Search for the cell housing the specified text and yield its [X, Y] center coordinate. 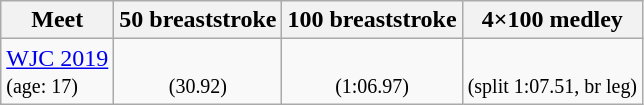
4×100 medley [552, 20]
Meet [58, 20]
50 breaststroke [198, 20]
(1:06.97) [372, 72]
(30.92) [198, 72]
(split 1:07.51, br leg) [552, 72]
100 breaststroke [372, 20]
WJC 2019(age: 17) [58, 72]
